Capture the cell that displays the provided text and extract its [X, Y] central coordinate. 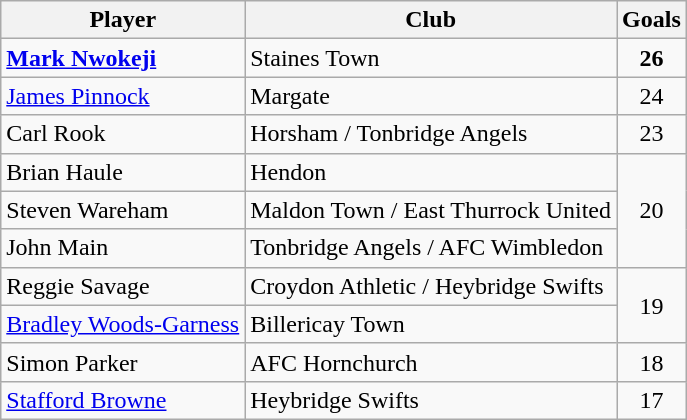
Billericay Town [431, 324]
Goals [652, 20]
Maldon Town / East Thurrock United [431, 210]
Brian Haule [123, 172]
Horsham / Tonbridge Angels [431, 134]
AFC Hornchurch [431, 362]
James Pinnock [123, 96]
Stafford Browne [123, 400]
Club [431, 20]
Bradley Woods-Garness [123, 324]
23 [652, 134]
Staines Town [431, 58]
John Main [123, 248]
19 [652, 305]
Player [123, 20]
18 [652, 362]
Croydon Athletic / Heybridge Swifts [431, 286]
26 [652, 58]
Hendon [431, 172]
Mark Nwokeji [123, 58]
Simon Parker [123, 362]
Heybridge Swifts [431, 400]
Margate [431, 96]
Steven Wareham [123, 210]
20 [652, 210]
Tonbridge Angels / AFC Wimbledon [431, 248]
Reggie Savage [123, 286]
Carl Rook [123, 134]
24 [652, 96]
17 [652, 400]
